Find where the given text appears and provide that cell's center as (X, Y) coordinate. 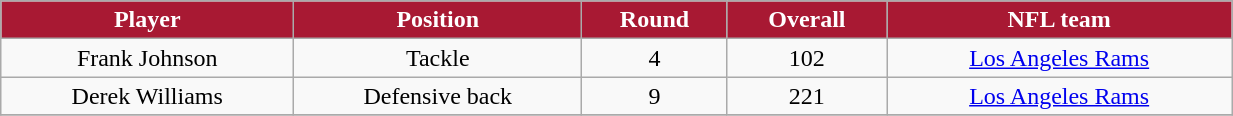
Overall (807, 20)
221 (807, 96)
Defensive back (438, 96)
Player (148, 20)
102 (807, 58)
Round (654, 20)
Frank Johnson (148, 58)
Tackle (438, 58)
4 (654, 58)
Position (438, 20)
NFL team (1060, 20)
9 (654, 96)
Derek Williams (148, 96)
